For the text-containing cell, return its midpoint in (x, y) coordinate format. 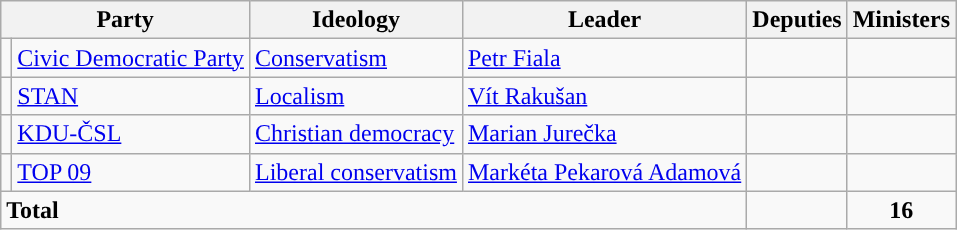
Localism (356, 96)
Ministers (901, 20)
KDU-ČSL (131, 134)
Liberal conservatism (356, 172)
Markéta Pekarová Adamová (604, 172)
Marian Jurečka (604, 134)
Total (374, 210)
STAN (131, 96)
Ideology (356, 20)
16 (901, 210)
Deputies (797, 20)
Vít Rakušan (604, 96)
Petr Fiala (604, 58)
TOP 09 (131, 172)
Conservatism (356, 58)
Leader (604, 20)
Party (126, 20)
Christian democracy (356, 134)
Civic Democratic Party (131, 58)
